Detect which cell encompasses the target text, then output its (x, y) center coordinate. 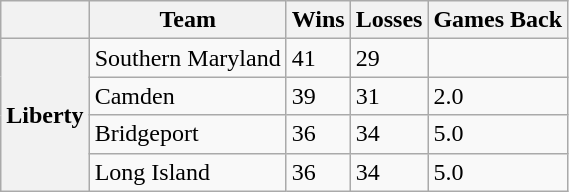
Southern Maryland (188, 58)
Team (188, 20)
31 (389, 96)
41 (318, 58)
Long Island (188, 172)
Camden (188, 96)
Liberty (45, 115)
39 (318, 96)
Losses (389, 20)
Wins (318, 20)
Bridgeport (188, 134)
2.0 (498, 96)
Games Back (498, 20)
29 (389, 58)
